Capture the cell that displays the provided text and extract its (X, Y) central coordinate. 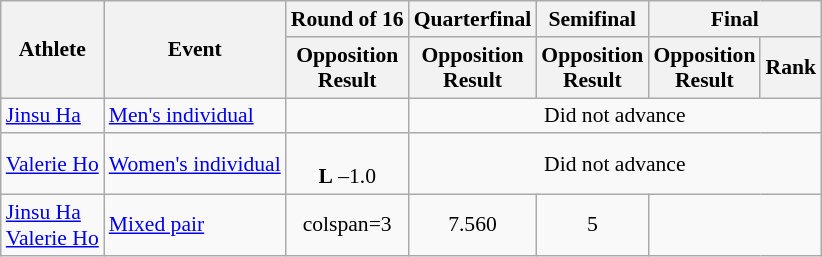
5 (592, 226)
Mixed pair (195, 226)
Valerie Ho (52, 164)
Quarterfinal (473, 19)
Women's individual (195, 164)
Round of 16 (348, 19)
Men's individual (195, 116)
Event (195, 50)
Semifinal (592, 19)
Jinsu HaValerie Ho (52, 226)
Rank (790, 68)
colspan=3 (348, 226)
7.560 (473, 226)
Jinsu Ha (52, 116)
L –1.0 (348, 164)
Final (734, 19)
Athlete (52, 50)
